Identify which cell holds the provided text, then report its (X, Y) central coordinate. 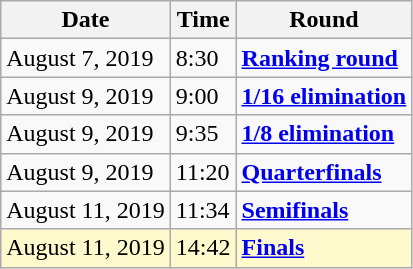
Semifinals (324, 210)
Finals (324, 248)
1/16 elimination (324, 96)
Time (203, 20)
9:00 (203, 96)
11:20 (203, 172)
11:34 (203, 210)
Round (324, 20)
8:30 (203, 58)
Date (86, 20)
Quarterfinals (324, 172)
1/8 elimination (324, 134)
Ranking round (324, 58)
9:35 (203, 134)
14:42 (203, 248)
August 7, 2019 (86, 58)
